Extract the (X, Y) coordinate from the center of the cell holding the provided text.  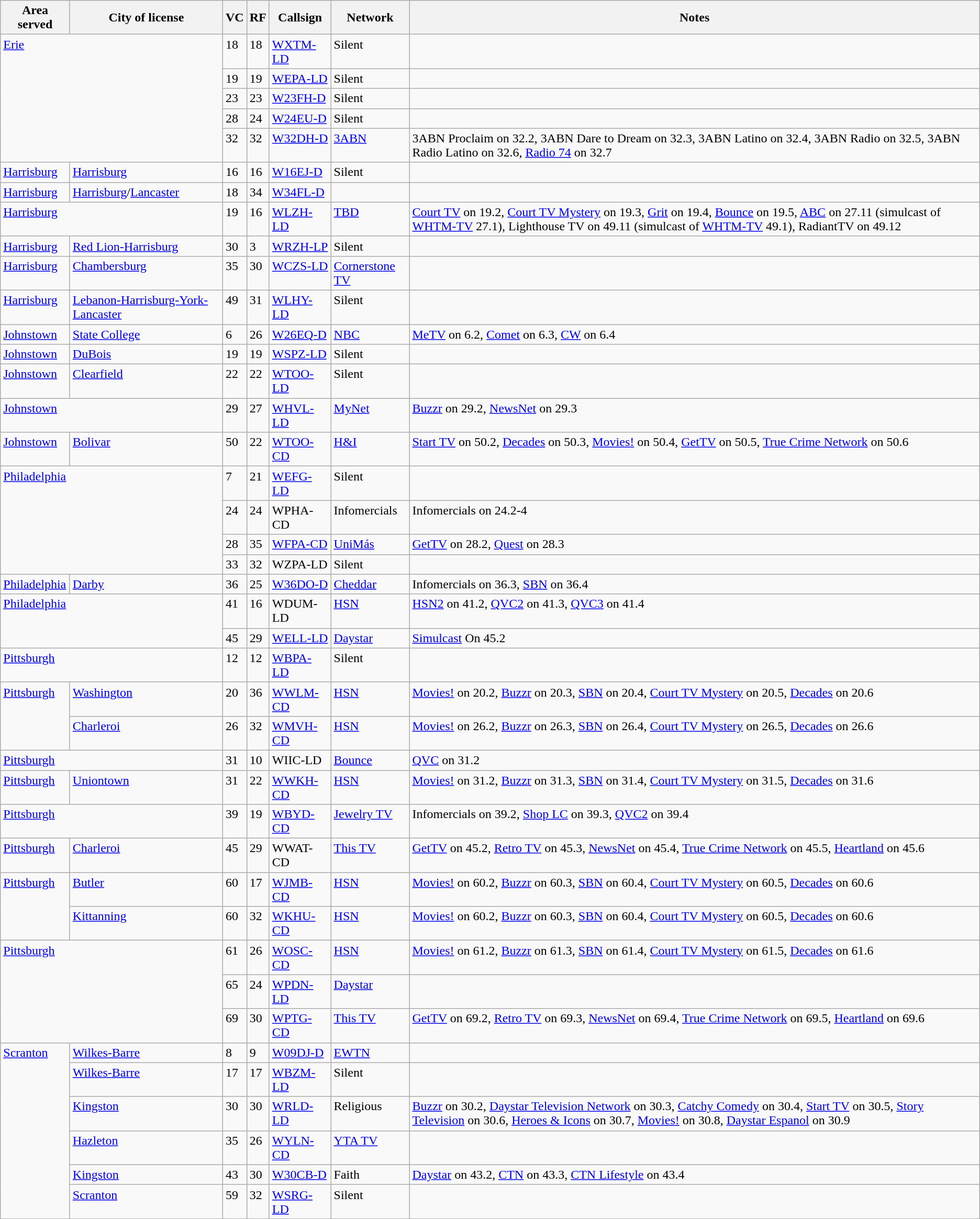
WFPA-CD (300, 544)
Cornerstone TV (370, 273)
8 (235, 1053)
Kittanning (146, 923)
21 (258, 484)
Darby (146, 584)
Infomercials (370, 517)
VC (235, 18)
WWAT-CD (300, 855)
Religious (370, 1114)
Infomercials on 24.2-4 (694, 517)
W30CB-D (300, 1175)
34 (258, 192)
Movies! on 31.2, Buzzr on 31.3, SBN on 31.4, Court TV Mystery on 31.5, Decades on 31.6 (694, 787)
50 (235, 449)
Movies! on 26.2, Buzzr on 26.3, SBN on 26.4, Court TV Mystery on 26.5, Decades on 26.6 (694, 733)
DuBois (146, 354)
HSN2 on 41.2, QVC2 on 41.3, QVC3 on 41.4 (694, 611)
Daystar on 43.2, CTN on 43.3, CTN Lifestyle on 43.4 (694, 1175)
WPHA-CD (300, 517)
MeTV on 6.2, Comet on 6.3, CW on 6.4 (694, 334)
WELL-LD (300, 638)
Erie (112, 98)
9 (258, 1053)
Notes (694, 18)
Bolivar (146, 449)
61 (235, 958)
Bounce (370, 760)
City of license (146, 18)
WOSC-CD (300, 958)
27 (258, 416)
WBPA-LD (300, 665)
Movies! on 20.2, Buzzr on 20.3, SBN on 20.4, Court TV Mystery on 20.5, Decades on 20.6 (694, 699)
W24EU-D (300, 118)
WLHY-LD (300, 307)
39 (235, 822)
Jewelry TV (370, 822)
7 (235, 484)
41 (235, 611)
Faith (370, 1175)
W16EJ-D (300, 172)
Red Lion-Harrisburg (146, 246)
WMVH-CD (300, 733)
WDUM-LD (300, 611)
Chambersburg (146, 273)
Hazleton (146, 1147)
WPDN-LD (300, 991)
WSRG-LD (300, 1202)
3ABN (370, 146)
WTOO-CD (300, 449)
NBC (370, 334)
Area served (36, 18)
WYLN-CD (300, 1147)
Infomercials on 39.2, Shop LC on 39.3, QVC2 on 39.4 (694, 822)
WIIC-LD (300, 760)
H&I (370, 449)
69 (235, 1026)
WHVL-LD (300, 416)
Harrisburg/Lancaster (146, 192)
Lebanon-Harrisburg-York-Lancaster (146, 307)
WXTM-LD (300, 51)
6 (235, 334)
WWKH-CD (300, 787)
WKHU-CD (300, 923)
59 (235, 1202)
WRLD-LD (300, 1114)
EWTN (370, 1053)
UniMás (370, 544)
GetTV on 45.2, Retro TV on 45.3, NewsNet on 45.4, True Crime Network on 45.5, Heartland on 45.6 (694, 855)
Simulcast On 45.2 (694, 638)
Cheddar (370, 584)
W32DH-D (300, 146)
State College (146, 334)
GetTV on 28.2, Quest on 28.3 (694, 544)
W23FH-D (300, 98)
W26EQ-D (300, 334)
Movies! on 61.2, Buzzr on 61.3, SBN on 61.4, Court TV Mystery on 61.5, Decades on 61.6 (694, 958)
WEPA-LD (300, 79)
YTA TV (370, 1147)
RF (258, 18)
TBD (370, 219)
Callsign (300, 18)
WCZS-LD (300, 273)
25 (258, 584)
Infomercials on 36.3, SBN on 36.4 (694, 584)
W36DO-D (300, 584)
MyNet (370, 416)
WZPA-LD (300, 564)
10 (258, 760)
20 (235, 699)
WBYD-CD (300, 822)
QVC on 31.2 (694, 760)
W34FL-D (300, 192)
WEFG-LD (300, 484)
Washington (146, 699)
3 (258, 246)
WBZM-LD (300, 1079)
33 (235, 564)
WSPZ-LD (300, 354)
GetTV on 69.2, Retro TV on 69.3, NewsNet on 69.4, True Crime Network on 69.5, Heartland on 69.6 (694, 1026)
Clearfield (146, 381)
WWLM-CD (300, 699)
Uniontown (146, 787)
W09DJ-D (300, 1053)
Buzzr on 29.2, NewsNet on 29.3 (694, 416)
Butler (146, 890)
WTOO-LD (300, 381)
3ABN Proclaim on 32.2, 3ABN Dare to Dream on 32.3, 3ABN Latino on 32.4, 3ABN Radio on 32.5, 3ABN Radio Latino on 32.6, Radio 74 on 32.7 (694, 146)
WJMB-CD (300, 890)
Start TV on 50.2, Decades on 50.3, Movies! on 50.4, GetTV on 50.5, True Crime Network on 50.6 (694, 449)
49 (235, 307)
WPTG-CD (300, 1026)
WRZH-LP (300, 246)
43 (235, 1175)
Network (370, 18)
65 (235, 991)
WLZH-LD (300, 219)
